Extract the (x, y) coordinate from the center of the cell holding the provided text.  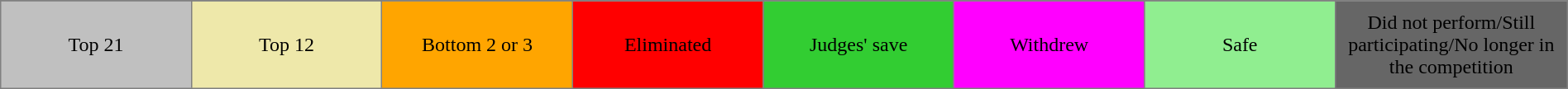
Top 21 (96, 44)
Withdrew (1049, 44)
Did not perform/Still participating/No longer in the competition (1451, 44)
Judges' save (858, 44)
Safe (1241, 44)
Eliminated (668, 44)
Top 12 (286, 44)
Bottom 2 or 3 (478, 44)
